Determine the [X, Y] coordinate at the center of the cell enclosing the given text.  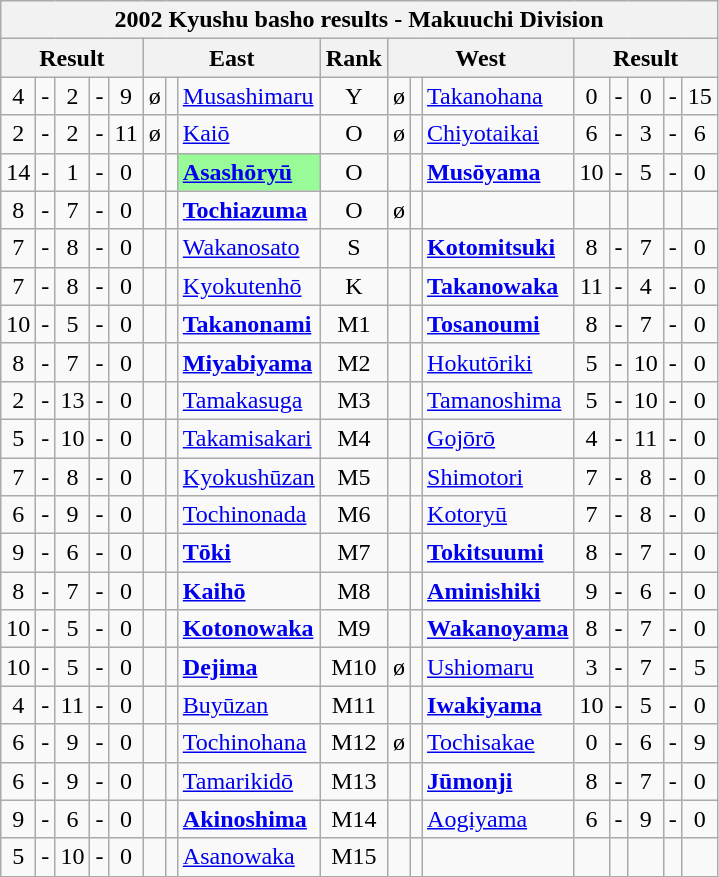
Kotomitsuki [498, 248]
Akinoshima [248, 819]
15 [700, 96]
Tokitsuumi [498, 553]
Takanonami [248, 324]
Ushiomaru [498, 667]
M13 [354, 781]
Asashōryū [248, 172]
Musōyama [498, 172]
M7 [354, 553]
Chiyotaikai [498, 134]
Asanowaka [248, 857]
Wakanoyama [498, 629]
M11 [354, 705]
Gojōrō [498, 438]
West [480, 58]
Kaihō [248, 591]
M3 [354, 400]
Tamakasuga [248, 400]
Tochisakae [498, 743]
14 [18, 172]
M9 [354, 629]
S [354, 248]
Y [354, 96]
Kyokushūzan [248, 477]
M14 [354, 819]
13 [72, 400]
Musashimaru [248, 96]
Kyokutenhō [248, 286]
Tochinonada [248, 515]
Aminishiki [498, 591]
Tochiazuma [248, 210]
M5 [354, 477]
Kotoryū [498, 515]
2002 Kyushu basho results - Makuuchi Division [360, 20]
Tōki [248, 553]
K [354, 286]
M1 [354, 324]
Rank [354, 58]
Shimotori [498, 477]
Hokutōriki [498, 362]
Aogiyama [498, 819]
Tamarikidō [248, 781]
Tochinohana [248, 743]
Tamanoshima [498, 400]
Miyabiyama [248, 362]
M4 [354, 438]
Takanowaka [498, 286]
Kotonowaka [248, 629]
Tosanoumi [498, 324]
1 [72, 172]
M12 [354, 743]
M8 [354, 591]
Dejima [248, 667]
Wakanosato [248, 248]
Iwakiyama [498, 705]
Takanohana [498, 96]
M15 [354, 857]
Takamisakari [248, 438]
M2 [354, 362]
Buyūzan [248, 705]
M10 [354, 667]
M6 [354, 515]
East [232, 58]
Kaiō [248, 134]
Jūmonji [498, 781]
